Output the (X, Y) coordinate of the center of the cell containing the given text.  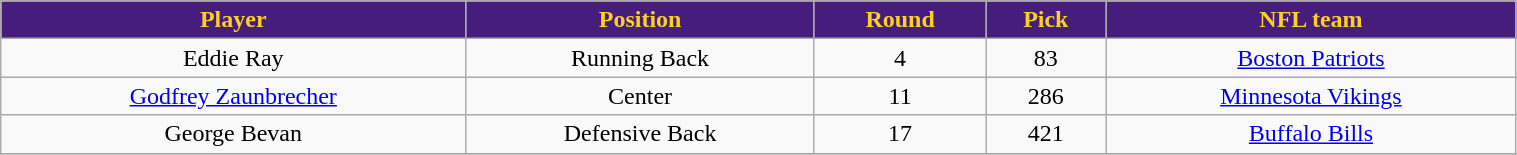
17 (900, 134)
Pick (1046, 20)
11 (900, 96)
83 (1046, 58)
Defensive Back (640, 134)
Boston Patriots (1311, 58)
Eddie Ray (234, 58)
286 (1046, 96)
Position (640, 20)
421 (1046, 134)
4 (900, 58)
Minnesota Vikings (1311, 96)
Running Back (640, 58)
George Bevan (234, 134)
Player (234, 20)
Buffalo Bills (1311, 134)
Round (900, 20)
Godfrey Zaunbrecher (234, 96)
Center (640, 96)
NFL team (1311, 20)
